From the cell containing the given text, extract its center point as (x, y) coordinate. 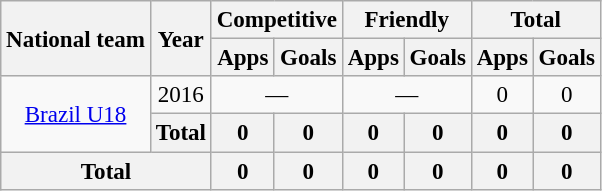
National team (76, 38)
Year (180, 38)
Competitive (276, 20)
Brazil U18 (76, 114)
2016 (180, 95)
Friendly (406, 20)
